Search for the cell housing the specified text and yield its [X, Y] center coordinate. 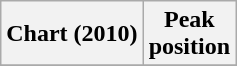
Peakposition [189, 34]
Chart (2010) [72, 34]
